Pinpoint the cell where the given text exists, returning its [x, y] midpoint coordinate. 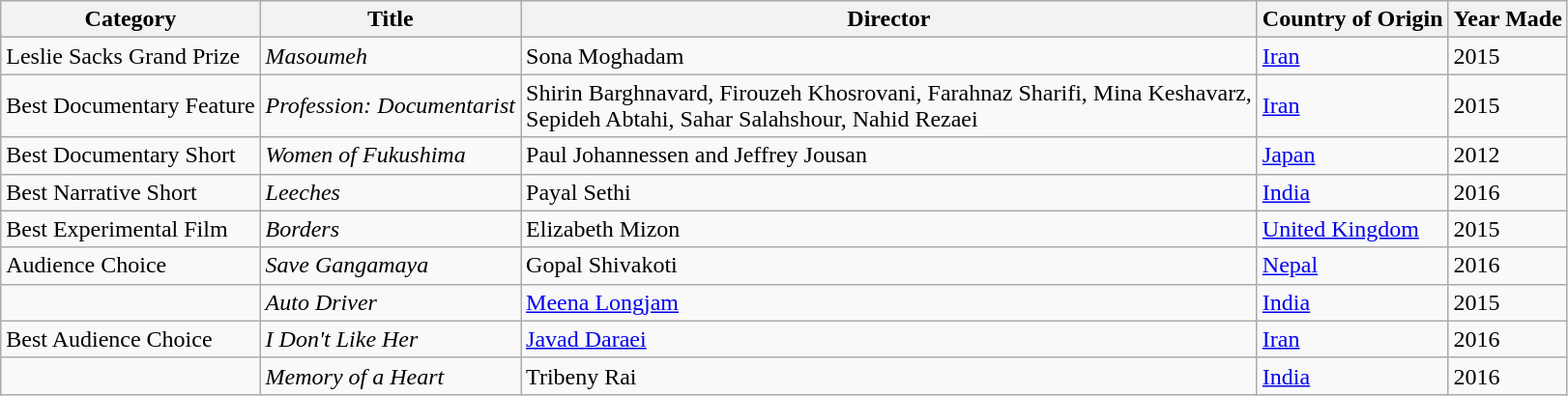
Auto Driver [391, 302]
Director [889, 19]
Nepal [1352, 266]
Elizabeth Mizon [889, 229]
Country of Origin [1352, 19]
Best Audience Choice [131, 339]
Title [391, 19]
Gopal Shivakoti [889, 266]
Women of Fukushima [391, 156]
Save Gangamaya [391, 266]
Best Documentary Feature [131, 106]
2012 [1508, 156]
I Don't Like Her [391, 339]
Memory of a Heart [391, 376]
Category [131, 19]
Year Made [1508, 19]
United Kingdom [1352, 229]
Japan [1352, 156]
Sona Moghadam [889, 56]
Audience Choice [131, 266]
Javad Daraei [889, 339]
Meena Longjam [889, 302]
Profession: Documentarist [391, 106]
Leeches [391, 192]
Masoumeh [391, 56]
Shirin Barghnavard, Firouzeh Khosrovani, Farahnaz Sharifi, Mina Keshavarz, Sepideh Abtahi, Sahar Salahshour, Nahid Rezaei [889, 106]
Paul Johannessen and Jeffrey Jousan [889, 156]
Best Narrative Short [131, 192]
Leslie Sacks Grand Prize [131, 56]
Borders [391, 229]
Best Experimental Film [131, 229]
Tribeny Rai [889, 376]
Best Documentary Short [131, 156]
Payal Sethi [889, 192]
